Provide the (X, Y) coordinate of the cell's center where the given text is located.  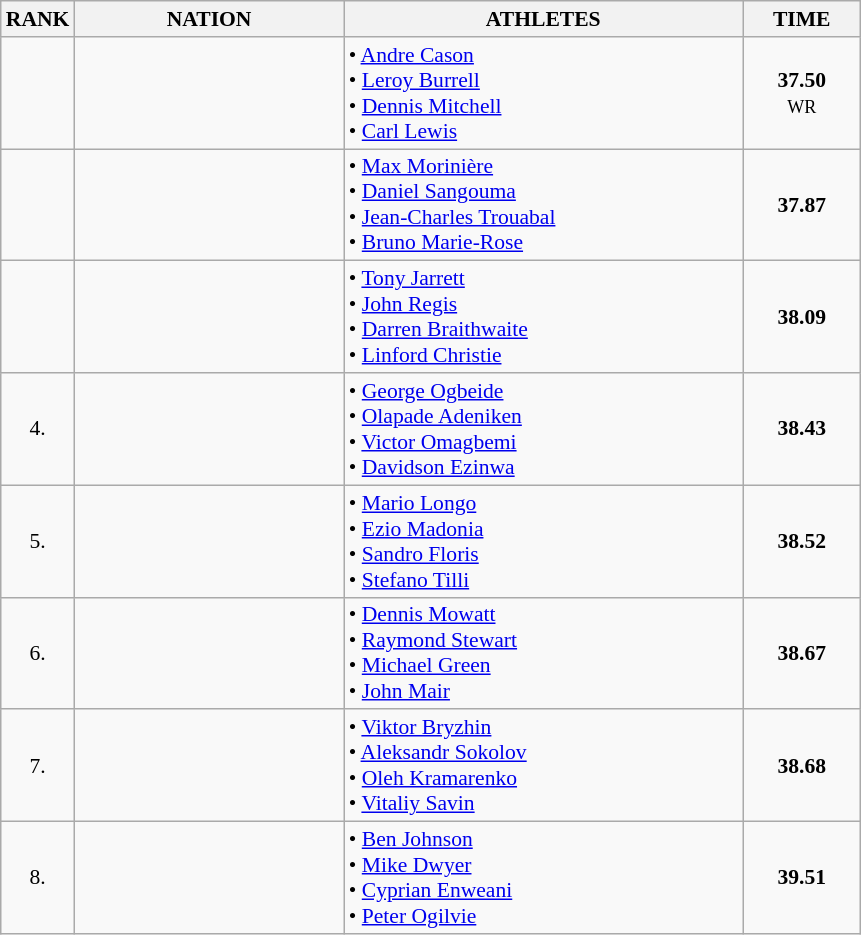
• Dennis Mowatt• Raymond Stewart• Michael Green• John Mair (544, 653)
38.52 (802, 541)
TIME (802, 19)
• George Ogbeide• Olapade Adeniken• Victor Omagbemi• Davidson Ezinwa (544, 429)
NATION (208, 19)
RANK (38, 19)
• Mario Longo• Ezio Madonia• Sandro Floris• Stefano Tilli (544, 541)
38.67 (802, 653)
• Viktor Bryzhin• Aleksandr Sokolov• Oleh Kramarenko• Vitaliy Savin (544, 766)
• Max Morinière• Daniel Sangouma• Jean-Charles Trouabal• Bruno Marie-Rose (544, 205)
8. (38, 878)
38.09 (802, 317)
37.87 (802, 205)
6. (38, 653)
• Tony Jarrett• John Regis• Darren Braithwaite• Linford Christie (544, 317)
38.43 (802, 429)
5. (38, 541)
38.68 (802, 766)
• Andre Cason• Leroy Burrell• Dennis Mitchell• Carl Lewis (544, 93)
• Ben Johnson• Mike Dwyer• Cyprian Enweani• Peter Ogilvie (544, 878)
39.51 (802, 878)
4. (38, 429)
37.50WR (802, 93)
ATHLETES (544, 19)
7. (38, 766)
